Scan for the cell matching the given text and deliver its [x, y] coordinate at center. 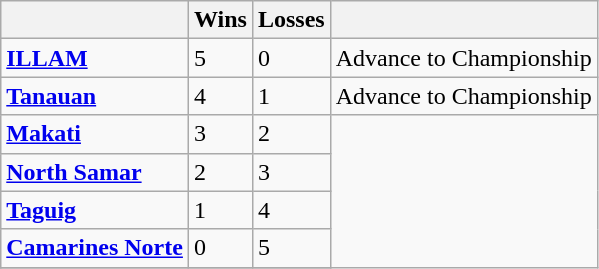
Camarines Norte [95, 248]
Losses [291, 20]
ILLAM [95, 58]
Wins [220, 20]
North Samar [95, 172]
Taguig [95, 210]
Makati [95, 134]
Tanauan [95, 96]
